For the text-containing cell, return its midpoint in [X, Y] coordinate format. 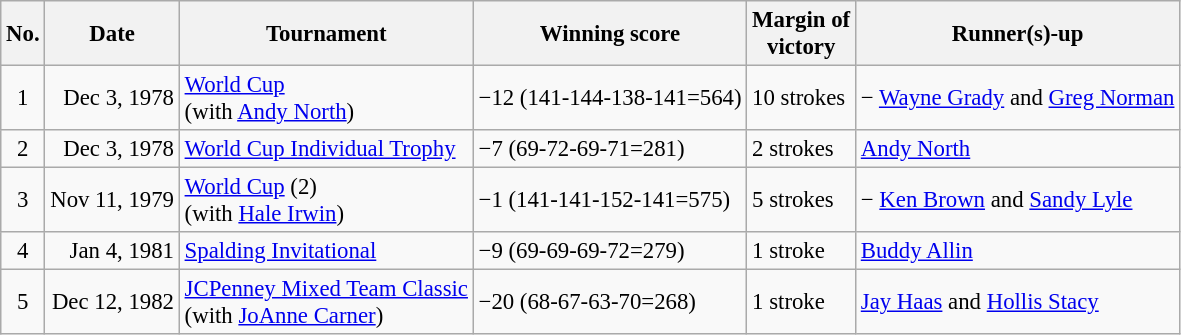
Tournament [326, 34]
World Cup(with Andy North) [326, 98]
Andy North [1017, 149]
Margin ofvictory [802, 34]
Buddy Allin [1017, 251]
5 [23, 302]
No. [23, 34]
World Cup Individual Trophy [326, 149]
2 [23, 149]
−9 (69-69-69-72=279) [610, 251]
−7 (69-72-69-71=281) [610, 149]
3 [23, 200]
−12 (141-144-138-141=564) [610, 98]
Date [112, 34]
World Cup (2)(with Hale Irwin) [326, 200]
Winning score [610, 34]
1 [23, 98]
2 strokes [802, 149]
JCPenney Mixed Team Classic(with JoAnne Carner) [326, 302]
− Ken Brown and Sandy Lyle [1017, 200]
Jay Haas and Hollis Stacy [1017, 302]
Nov 11, 1979 [112, 200]
Jan 4, 1981 [112, 251]
5 strokes [802, 200]
Dec 12, 1982 [112, 302]
Runner(s)-up [1017, 34]
−1 (141-141-152-141=575) [610, 200]
−20 (68-67-63-70=268) [610, 302]
10 strokes [802, 98]
Spalding Invitational [326, 251]
− Wayne Grady and Greg Norman [1017, 98]
4 [23, 251]
